Find where the given text appears and provide that cell's center as [X, Y] coordinate. 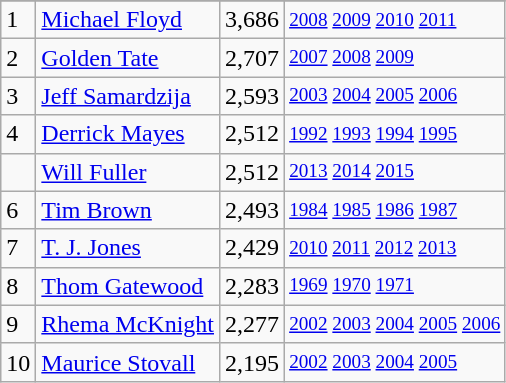
Maurice Stovall [128, 362]
2,429 [252, 248]
Will Fuller [128, 172]
Golden Tate [128, 58]
3,686 [252, 20]
2,283 [252, 286]
2002 2003 2004 2005 2006 [395, 324]
6 [18, 210]
2,707 [252, 58]
T. J. Jones [128, 248]
2013 2014 2015 [395, 172]
3 [18, 96]
1992 1993 1994 1995 [395, 134]
Tim Brown [128, 210]
2,277 [252, 324]
1969 1970 1971 [395, 286]
1984 1985 1986 1987 [395, 210]
2002 2003 2004 2005 [395, 362]
2007 2008 2009 [395, 58]
2,493 [252, 210]
2,195 [252, 362]
Derrick Mayes [128, 134]
2008 2009 2010 2011 [395, 20]
Michael Floyd [128, 20]
Jeff Samardzija [128, 96]
7 [18, 248]
8 [18, 286]
2,593 [252, 96]
2 [18, 58]
10 [18, 362]
9 [18, 324]
Thom Gatewood [128, 286]
Rhema McKnight [128, 324]
1 [18, 20]
2010 2011 2012 2013 [395, 248]
2003 2004 2005 2006 [395, 96]
4 [18, 134]
